Provide the (x, y) coordinate of the cell's center where the given text is located.  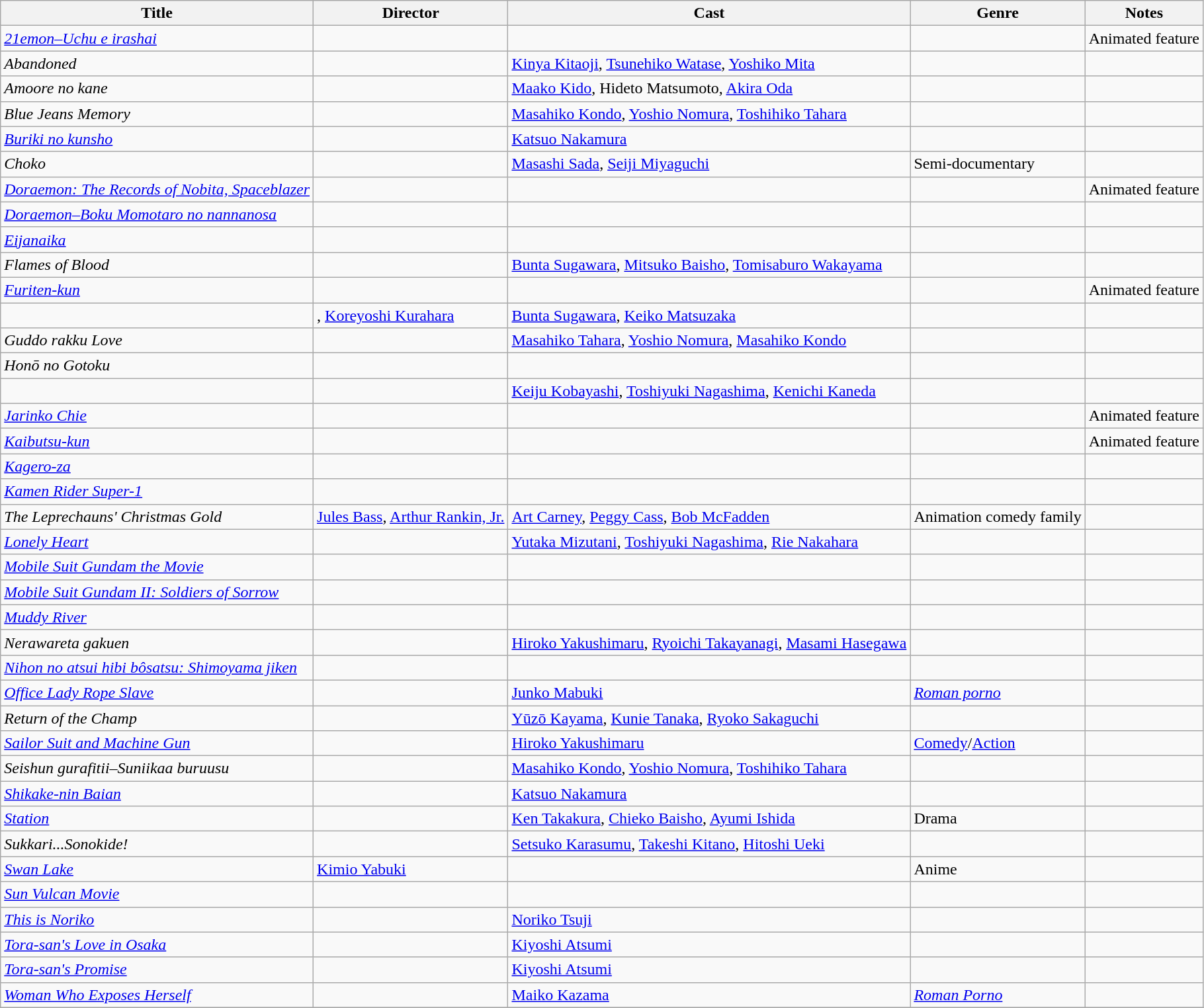
Junko Mabuki (709, 693)
Cast (709, 13)
Sun Vulcan Movie (157, 894)
Blue Jeans Memory (157, 114)
Bunta Sugawara, Mitsuko Baisho, Tomisaburo Wakayama (709, 265)
Roman porno (998, 693)
21emon–Uchu e irashai (157, 38)
Mobile Suit Gundam II: Soldiers of Sorrow (157, 592)
Choko (157, 164)
Nerawareta gakuen (157, 642)
Anime (998, 869)
Ken Takakura, Chieko Baisho, Ayumi Ishida (709, 819)
Kimio Yabuki (411, 869)
Masashi Sada, Seiji Miyaguchi (709, 164)
Art Carney, Peggy Cass, Bob McFadden (709, 517)
Tora-san's Promise (157, 970)
Sailor Suit and Machine Gun (157, 743)
Nihon no atsui hibi bôsatsu: Shimoyama jiken (157, 667)
Kaibutsu-kun (157, 441)
Setsuko Karasumu, Takeshi Kitano, Hitoshi Ueki (709, 844)
Muddy River (157, 617)
Kamen Rider Super-1 (157, 491)
Return of the Champ (157, 718)
Office Lady Rope Slave (157, 693)
Semi-documentary (998, 164)
Keiju Kobayashi, Toshiyuki Nagashima, Kenichi Kaneda (709, 391)
Honō no Gotoku (157, 366)
Masahiko Tahara, Yoshio Nomura, Masahiko Kondo (709, 341)
Doraemon–Boku Momotaro no nannanosa (157, 214)
Lonely Heart (157, 542)
Title (157, 13)
Notes (1144, 13)
, Koreyoshi Kurahara (411, 315)
Woman Who Exposes Herself (157, 995)
Animation comedy family (998, 517)
Amoore no kane (157, 89)
Buriki no kunsho (157, 139)
Hiroko Yakushimaru, Ryoichi Takayanagi, Masami Hasegawa (709, 642)
Director (411, 13)
Bunta Sugawara, Keiko Matsuzaka (709, 315)
Yūzō Kayama, Kunie Tanaka, Ryoko Sakaguchi (709, 718)
Jules Bass, Arthur Rankin, Jr. (411, 517)
The Leprechauns' Christmas Gold (157, 517)
Doraemon: The Records of Nobita, Spaceblazer (157, 189)
Jarinko Chie (157, 416)
Tora-san's Love in Osaka (157, 945)
Furiten-kun (157, 290)
Swan Lake (157, 869)
Roman Porno (998, 995)
Hiroko Yakushimaru (709, 743)
Drama (998, 819)
Guddo rakku Love (157, 341)
Flames of Blood (157, 265)
Yutaka Mizutani, Toshiyuki Nagashima, Rie Nakahara (709, 542)
Kagero-za (157, 466)
Maako Kido, Hideto Matsumoto, Akira Oda (709, 89)
Mobile Suit Gundam the Movie (157, 567)
Noriko Tsuji (709, 919)
Genre (998, 13)
Seishun gurafitii–Suniikaa buruusu (157, 769)
Comedy/Action (998, 743)
Kinya Kitaoji, Tsunehiko Watase, Yoshiko Mita (709, 63)
Eijanaika (157, 239)
Sukkari...Sonokide! (157, 844)
Maiko Kazama (709, 995)
Station (157, 819)
Abandoned (157, 63)
Shikake-nin Baian (157, 794)
This is Noriko (157, 919)
